Determine the [x, y] coordinate at the center of the cell enclosing the given text.  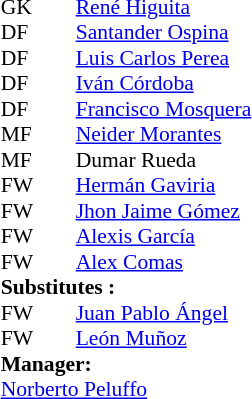
León Muñoz [164, 339]
Alex Comas [164, 262]
Iván Córdoba [164, 83]
Luis Carlos Perea [164, 58]
Francisco Mosquera [164, 109]
Jhon Jaime Gómez [164, 211]
Dumar Rueda [164, 160]
Substitutes : [126, 287]
Juan Pablo Ángel [164, 313]
Santander Ospina [164, 33]
Neider Morantes [164, 135]
Hermán Gaviria [164, 185]
Manager: [126, 364]
Alexis García [164, 237]
